Identify which cell holds the provided text, then report its (x, y) central coordinate. 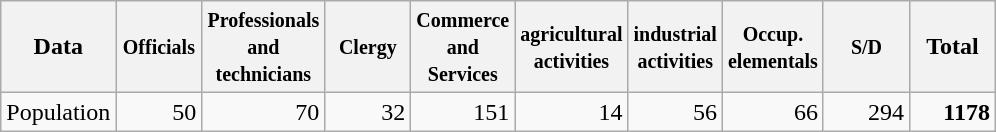
50 (159, 112)
Population (58, 112)
294 (866, 112)
14 (572, 112)
agricultural activities (572, 47)
Occup. elementals (772, 47)
Officials (159, 47)
1178 (953, 112)
S/D (866, 47)
Commerce and Services (463, 47)
70 (264, 112)
Total (953, 47)
industrial activities (675, 47)
Clergy (368, 47)
56 (675, 112)
32 (368, 112)
Data (58, 47)
151 (463, 112)
66 (772, 112)
Professionals and technicians (264, 47)
